Output the (X, Y) coordinate of the center of the cell containing the given text.  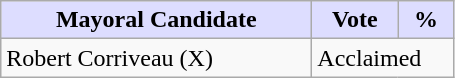
Vote (355, 20)
Acclaimed (383, 58)
% (426, 20)
Robert Corriveau (X) (156, 58)
Mayoral Candidate (156, 20)
